Scan for the cell matching the given text and deliver its [x, y] coordinate at center. 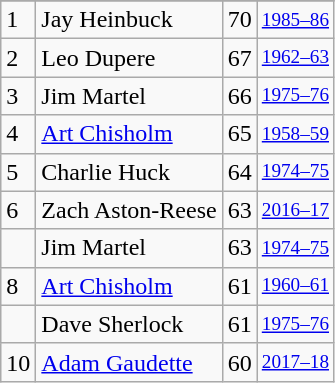
Dave Sherlock [129, 324]
Leo Dupere [129, 58]
1958–59 [295, 134]
8 [18, 286]
Jay Heinbuck [129, 20]
1962–63 [295, 58]
4 [18, 134]
5 [18, 172]
Zach Aston-Reese [129, 210]
64 [240, 172]
3 [18, 96]
1 [18, 20]
2016–17 [295, 210]
60 [240, 362]
Charlie Huck [129, 172]
66 [240, 96]
6 [18, 210]
65 [240, 134]
2017–18 [295, 362]
67 [240, 58]
Adam Gaudette [129, 362]
2 [18, 58]
70 [240, 20]
1960–61 [295, 286]
10 [18, 362]
1985–86 [295, 20]
